Return the (x, y) coordinate for the center point of the cell that contains the specified text.  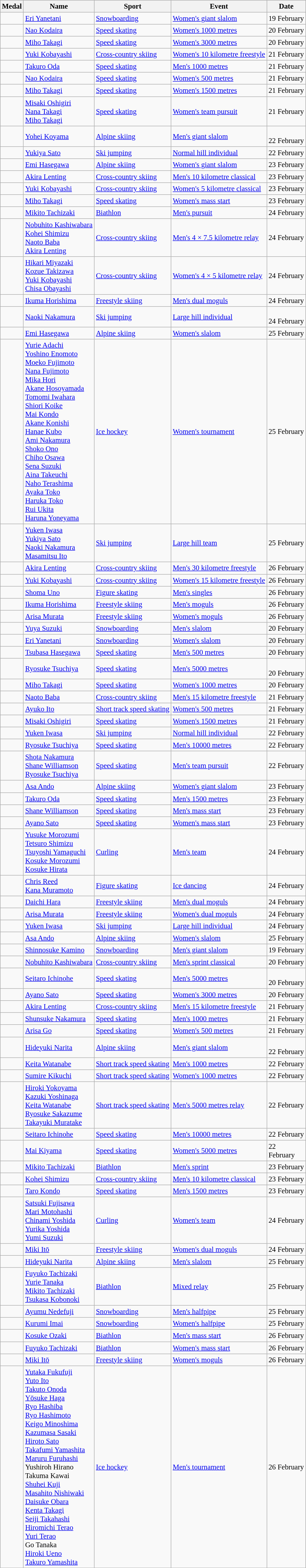
Sumire Kikuchi (59, 1076)
Men's singles (219, 592)
Shunsuke Nakamura (59, 1019)
Men's tournament (219, 1467)
Men's halfpipe (219, 1312)
Ayumu Nedefuji (59, 1312)
Men's team pursuit (219, 766)
Event (219, 6)
Arisa Go (59, 1031)
Shinnosuke Kamino (59, 950)
Shane Williamson (59, 811)
Hiroki YokoyamaKazuki YoshinagaKeita WatanabeRyosuke SakazumeTakayuki Muratake (59, 1105)
Nobuhito Kashiwabara (59, 962)
Chris ReedKana Muramoto (59, 886)
Yukiya Sato (59, 153)
Men's 4 × 7.5 kilometre relay (219, 237)
Yuken IwasaYukiya SatoNaoki NakamuraMasamitsu Ito (59, 543)
Name (59, 6)
Men's sprint (219, 1167)
Keita Watanabe (59, 1064)
Men's pursuit (219, 213)
Mai Kiyama (59, 1151)
Misaki Oshigiri (59, 721)
Hikari MiyazakiKozue TakizawaYuki KobayashiChisa Obayashi (59, 276)
Ayuko Ito (59, 709)
Kosuke Ozaki (59, 1336)
Daichi Hara (59, 902)
Women's team (219, 1220)
Men's 500 metres (219, 652)
Men's sprint classical (219, 962)
Yuya Suzuki (59, 628)
Women's 15 kilometre freestyle (219, 580)
Men's team (219, 852)
Kohei Shimizu (59, 1179)
Yohei Koyama (59, 136)
Shota NakamuraShane WilliamsonRyosuke Tsuchiya (59, 766)
Men's moguls (219, 604)
Kurumi Imai (59, 1324)
Medal (12, 6)
Women's tournament (219, 432)
22February (286, 1151)
Naoki Nakamura (59, 317)
Women's team pursuit (219, 111)
Taro Kondo (59, 1191)
Fuyuko TachizakiYurie TanakaMikito TachizakiTsukasa Kobonoki (59, 1286)
Ice dancing (219, 886)
Mixed relay (219, 1286)
Women's 4 × 5 kilometre relay (219, 276)
Fuyuko Tachizaki (59, 1348)
Shoma Uno (59, 592)
Misaki OshigiriNana TakagiMiho Takagi (59, 111)
Women's 5 kilometre classical (219, 189)
Women's 5000 metres (219, 1151)
Men's 30 kilometre freestyle (219, 568)
Tsubasa Hasegawa (59, 652)
Date (286, 6)
Satsuki FujisawaMari MotohashiChinami YoshidaYurika YoshidaYumi Suzuki (59, 1220)
Sport (133, 6)
Naoto Baba (59, 697)
Large hill team (219, 543)
Men's 5000 metres relay (219, 1105)
Women's halfpipe (219, 1324)
Yusuke MorozumiTetsuro ShimizuTsuyoshi YamaguchiKosuke MorozumiKosuke Hirata (59, 852)
Nobuhito KashiwabaraKohei ShimizuNaoto BabaAkira Lenting (59, 237)
Women's 10 kilometre freestyle (219, 54)
